Output the [x, y] coordinate of the center of the cell containing the given text.  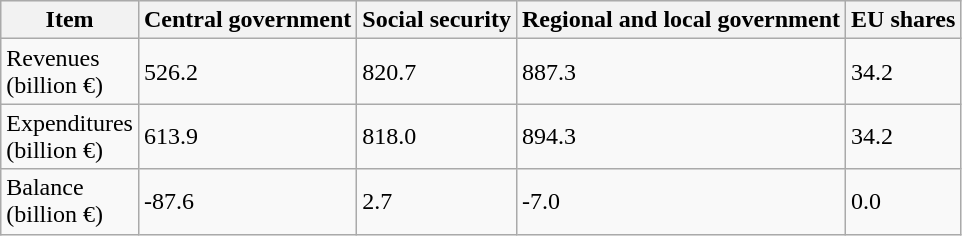
526.2 [247, 72]
EU shares [904, 20]
Social security [437, 20]
Regional and local government [680, 20]
613.9 [247, 136]
894.3 [680, 136]
-87.6 [247, 202]
Item [70, 20]
2.7 [437, 202]
-7.0 [680, 202]
Central government [247, 20]
0.0 [904, 202]
Revenues (billion €) [70, 72]
887.3 [680, 72]
818.0 [437, 136]
820.7 [437, 72]
Balance (billion €) [70, 202]
Expenditures (billion €) [70, 136]
